Locate the cell with the specified text and output its (X, Y) center coordinate. 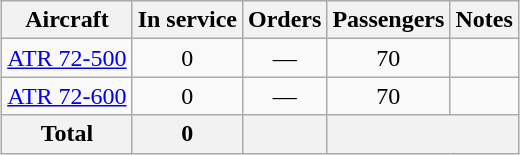
Passengers (388, 20)
ATR 72-500 (67, 58)
Aircraft (67, 20)
Orders (284, 20)
Notes (484, 20)
In service (187, 20)
ATR 72-600 (67, 96)
Total (67, 134)
